Provide the (x, y) coordinate of the cell's center where the given text is located.  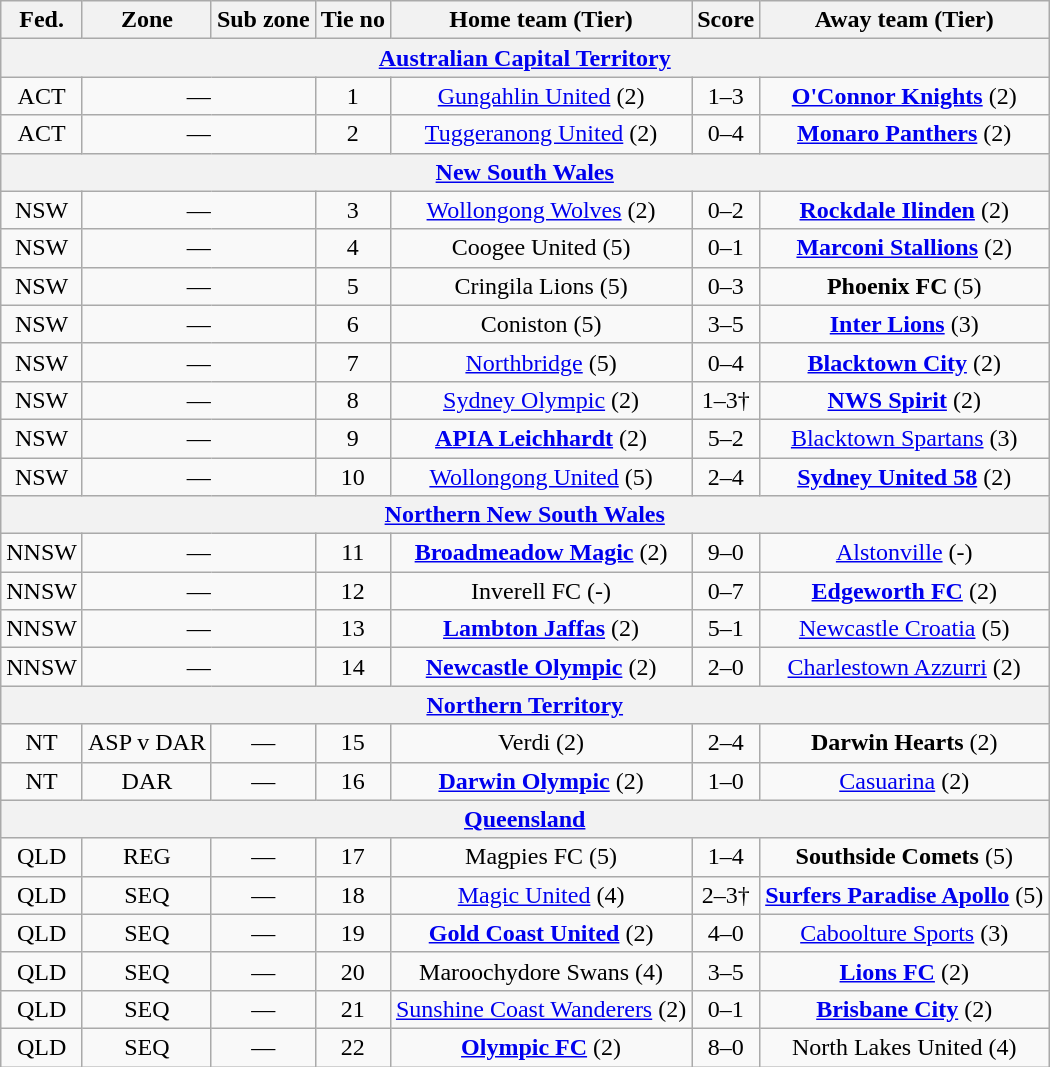
3 (352, 210)
16 (352, 781)
Sydney United 58 (2) (904, 477)
Caboolture Sports (3) (904, 933)
14 (352, 667)
Rockdale Ilinden (2) (904, 210)
20 (352, 971)
Sub zone (263, 20)
4–0 (726, 933)
Lambton Jaffas (2) (540, 629)
18 (352, 895)
Queensland (525, 819)
1–3 (726, 96)
Verdi (2) (540, 743)
Phoenix FC (5) (904, 286)
Tie no (352, 20)
Surfers Paradise Apollo (5) (904, 895)
Fed. (42, 20)
5–2 (726, 438)
DAR (146, 781)
Home team (Tier) (540, 20)
21 (352, 1009)
2 (352, 134)
1–4 (726, 857)
Northern New South Wales (525, 515)
10 (352, 477)
NWS Spirit (2) (904, 400)
Wollongong Wolves (2) (540, 210)
Darwin Olympic (2) (540, 781)
Brisbane City (2) (904, 1009)
1–3† (726, 400)
4 (352, 248)
13 (352, 629)
Tuggeranong United (2) (540, 134)
North Lakes United (4) (904, 1047)
Zone (146, 20)
Blacktown Spartans (3) (904, 438)
Northbridge (5) (540, 362)
Coniston (5) (540, 324)
17 (352, 857)
Newcastle Croatia (5) (904, 629)
7 (352, 362)
REG (146, 857)
Casuarina (2) (904, 781)
Marconi Stallions (2) (904, 248)
6 (352, 324)
New South Wales (525, 172)
Newcastle Olympic (2) (540, 667)
Magpies FC (5) (540, 857)
Cringila Lions (5) (540, 286)
Wollongong United (5) (540, 477)
19 (352, 933)
9–0 (726, 553)
Broadmeadow Magic (2) (540, 553)
Score (726, 20)
Sydney Olympic (2) (540, 400)
ASP v DAR (146, 743)
Charlestown Azzurri (2) (904, 667)
12 (352, 591)
Lions FC (2) (904, 971)
9 (352, 438)
Coogee United (5) (540, 248)
O'Connor Knights (2) (904, 96)
APIA Leichhardt (2) (540, 438)
Monaro Panthers (2) (904, 134)
11 (352, 553)
Gungahlin United (2) (540, 96)
Edgeworth FC (2) (904, 591)
Inverell FC (-) (540, 591)
Alstonville (-) (904, 553)
2–0 (726, 667)
Away team (Tier) (904, 20)
Maroochydore Swans (4) (540, 971)
2–3† (726, 895)
Southside Comets (5) (904, 857)
22 (352, 1047)
Australian Capital Territory (525, 58)
Magic United (4) (540, 895)
Northern Territory (525, 705)
15 (352, 743)
Inter Lions (3) (904, 324)
1 (352, 96)
8–0 (726, 1047)
Darwin Hearts (2) (904, 743)
Olympic FC (2) (540, 1047)
0–3 (726, 286)
0–7 (726, 591)
5 (352, 286)
8 (352, 400)
1–0 (726, 781)
0–2 (726, 210)
Gold Coast United (2) (540, 933)
Sunshine Coast Wanderers (2) (540, 1009)
Blacktown City (2) (904, 362)
5–1 (726, 629)
